From the cell containing the given text, extract its center point as (X, Y) coordinate. 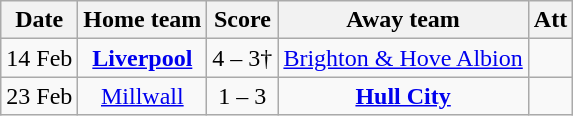
Millwall (142, 96)
Att (550, 20)
Hull City (403, 96)
1 – 3 (242, 96)
4 – 3† (242, 58)
Brighton & Hove Albion (403, 58)
23 Feb (40, 96)
Home team (142, 20)
14 Feb (40, 58)
Liverpool (142, 58)
Date (40, 20)
Away team (403, 20)
Score (242, 20)
